Extract the (X, Y) coordinate from the center of the cell holding the provided text.  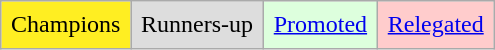
Champions (66, 25)
Promoted (320, 25)
Relegated (436, 25)
Runners-up (198, 25)
